Pinpoint the cell where the given text exists, returning its [x, y] midpoint coordinate. 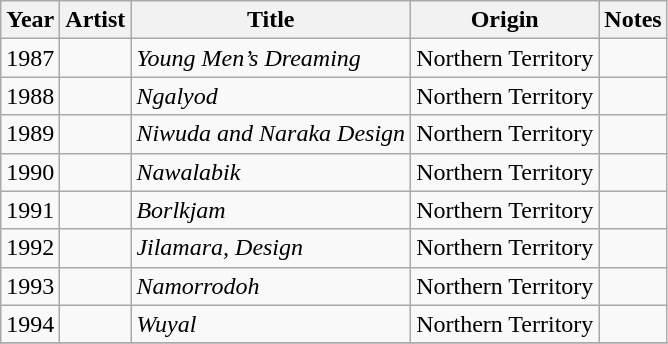
1991 [30, 210]
Niwuda and Naraka Design [271, 134]
Artist [96, 20]
Ngalyod [271, 96]
1987 [30, 58]
Namorrodoh [271, 286]
Year [30, 20]
1988 [30, 96]
Title [271, 20]
1989 [30, 134]
Nawalabik [271, 172]
Young Men’s Dreaming [271, 58]
Origin [505, 20]
Notes [633, 20]
1994 [30, 324]
1993 [30, 286]
Jilamara, Design [271, 248]
1990 [30, 172]
Borlkjam [271, 210]
Wuyal [271, 324]
1992 [30, 248]
